Return the [x, y] coordinate for the center point of the cell that contains the specified text.  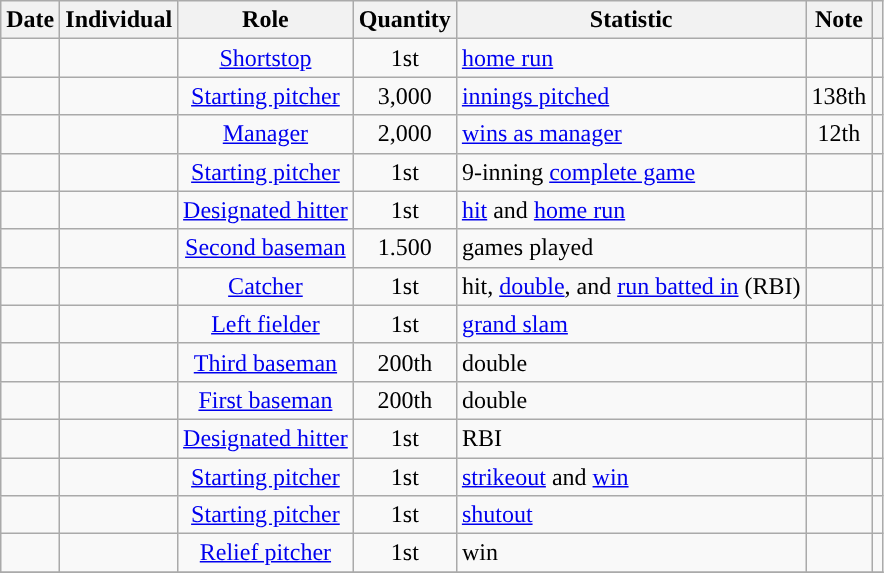
win [631, 553]
wins as manager [631, 134]
strikeout and win [631, 477]
Catcher [266, 286]
3,000 [404, 96]
grand slam [631, 324]
games played [631, 248]
Role [266, 20]
home run [631, 58]
Third baseman [266, 362]
Note [839, 20]
Statistic [631, 20]
9-inning complete game [631, 172]
RBI [631, 438]
hit and home run [631, 210]
First baseman [266, 400]
Individual [119, 20]
hit, double, and run batted in (RBI) [631, 286]
12th [839, 134]
Left fielder [266, 324]
Relief pitcher [266, 553]
Shortstop [266, 58]
2,000 [404, 134]
Quantity [404, 20]
138th [839, 96]
shutout [631, 515]
Date [30, 20]
innings pitched [631, 96]
Second baseman [266, 248]
1.500 [404, 248]
Manager [266, 134]
